Identify which cell holds the provided text, then report its [x, y] central coordinate. 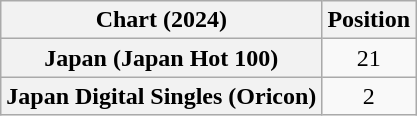
Japan Digital Singles (Oricon) [162, 96]
Position [369, 20]
21 [369, 58]
Japan (Japan Hot 100) [162, 58]
Chart (2024) [162, 20]
2 [369, 96]
